From the cell containing the given text, extract its center point as [x, y] coordinate. 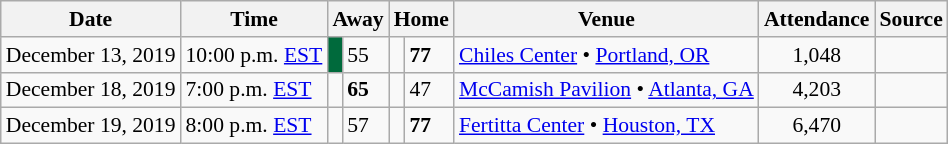
10:00 p.m. EST [254, 55]
December 18, 2019 [91, 90]
Away [358, 19]
Date [91, 19]
December 19, 2019 [91, 126]
47 [428, 90]
Attendance [817, 19]
Time [254, 19]
Chiles Center • Portland, OR [606, 55]
6,470 [817, 126]
Home [422, 19]
55 [365, 55]
Source [912, 19]
Fertitta Center • Houston, TX [606, 126]
65 [365, 90]
57 [365, 126]
Venue [606, 19]
1,048 [817, 55]
8:00 p.m. EST [254, 126]
4,203 [817, 90]
McCamish Pavilion • Atlanta, GA [606, 90]
December 13, 2019 [91, 55]
7:00 p.m. EST [254, 90]
